Find where the given text appears and provide that cell's center as [X, Y] coordinate. 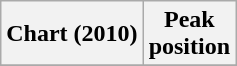
Chart (2010) [72, 34]
Peakposition [189, 34]
